Pinpoint the cell where the given text exists, returning its [X, Y] midpoint coordinate. 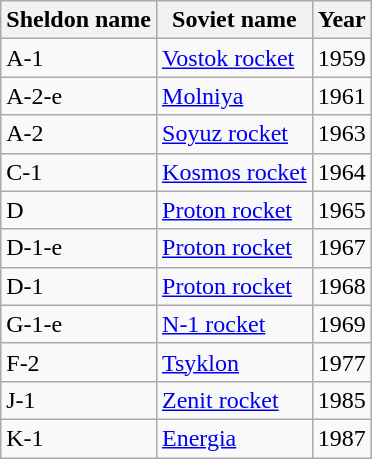
Vostok rocket [235, 58]
Zenit rocket [235, 400]
1987 [342, 438]
Soviet name [235, 20]
1985 [342, 400]
F-2 [79, 362]
A-2-e [79, 96]
N-1 rocket [235, 324]
K-1 [79, 438]
A-2 [79, 134]
1965 [342, 210]
J-1 [79, 400]
1963 [342, 134]
G-1-e [79, 324]
1968 [342, 286]
1977 [342, 362]
Sheldon name [79, 20]
C-1 [79, 172]
Energia [235, 438]
D-1 [79, 286]
Year [342, 20]
1964 [342, 172]
D [79, 210]
1959 [342, 58]
D-1-e [79, 248]
Kosmos rocket [235, 172]
Soyuz rocket [235, 134]
1967 [342, 248]
Tsyklon [235, 362]
A-1 [79, 58]
Molniya [235, 96]
1961 [342, 96]
1969 [342, 324]
